Capture the cell that displays the provided text and extract its (X, Y) central coordinate. 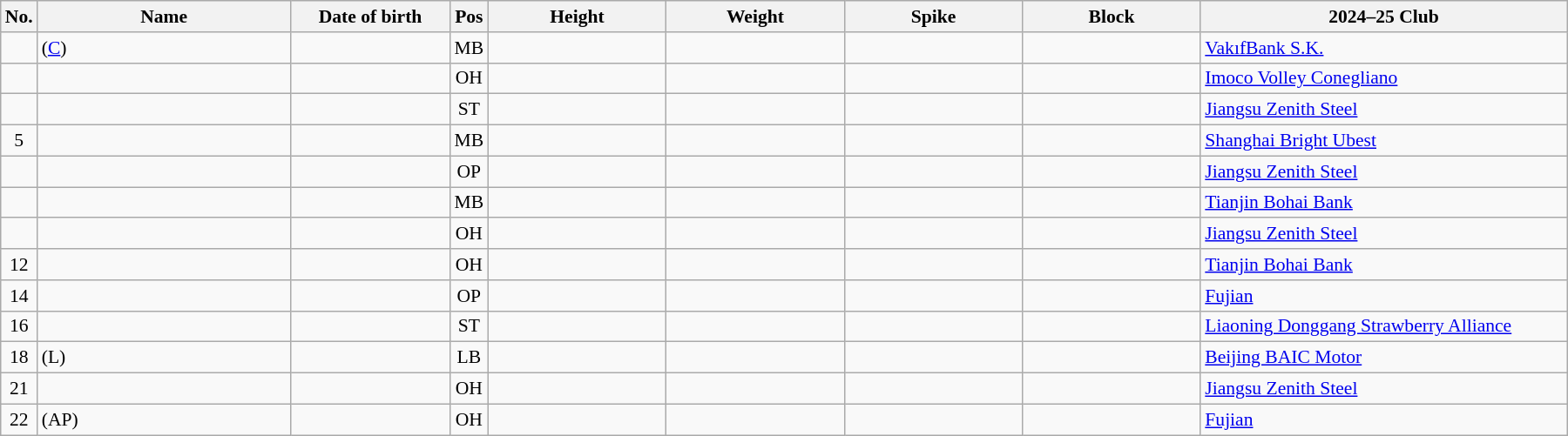
Name (164, 17)
12 (19, 265)
14 (19, 296)
22 (19, 419)
Date of birth (371, 17)
Shanghai Bright Ubest (1383, 141)
(L) (164, 358)
Spike (934, 17)
Block (1112, 17)
2024–25 Club (1383, 17)
VakıfBank S.K. (1383, 48)
Beijing BAIC Motor (1383, 358)
LB (469, 358)
No. (19, 17)
5 (19, 141)
Pos (469, 17)
Liaoning Donggang Strawberry Alliance (1383, 326)
(AP) (164, 419)
(C) (164, 48)
21 (19, 389)
18 (19, 358)
16 (19, 326)
Height (577, 17)
Imoco Volley Conegliano (1383, 78)
Weight (756, 17)
